Output the (X, Y) coordinate of the center of the cell containing the given text.  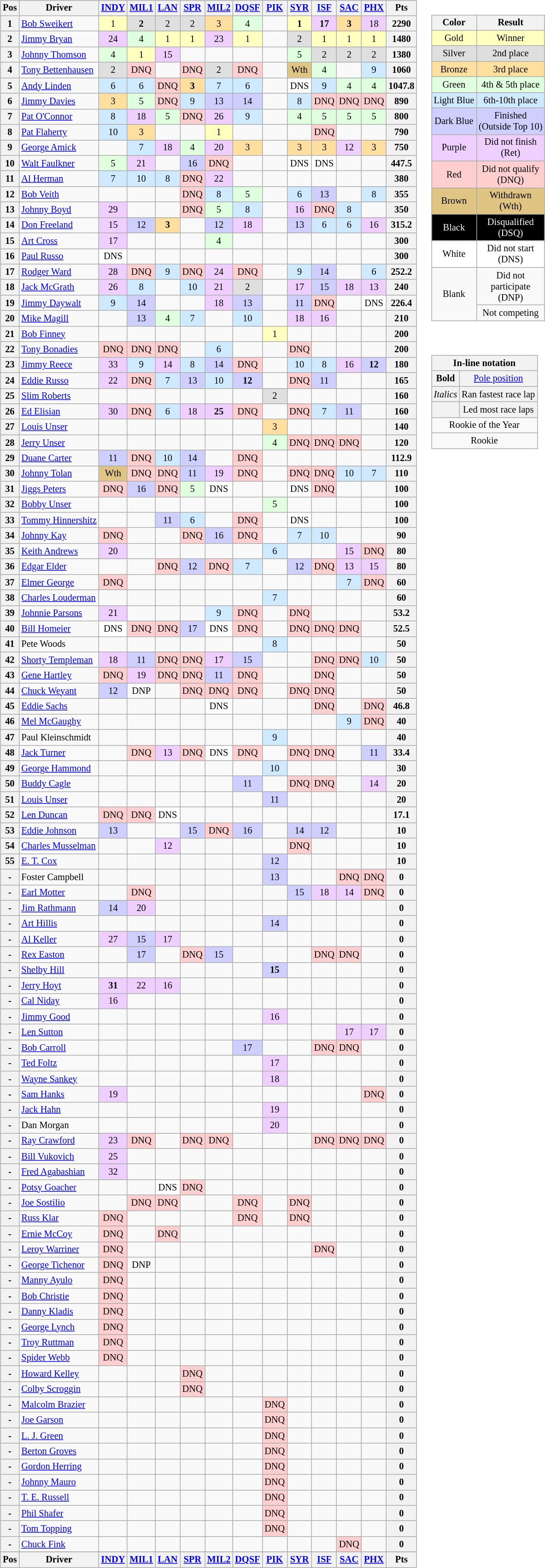
Gordon Herring (59, 1467)
Withdrawn(Wth) (510, 201)
252.2 (401, 272)
Bronze (454, 69)
Chuck Weyant (59, 691)
Duane Carter (59, 458)
Red (454, 174)
51 (10, 799)
Dan Morgan (59, 1125)
Johnnie Parsons (59, 613)
Art Cross (59, 241)
Johnny Kay (59, 536)
315.2 (401, 225)
Finished(Outside Top 10) (510, 121)
Russ Klar (59, 1219)
Eddie Sachs (59, 706)
Troy Ruttman (59, 1343)
800 (401, 117)
Pat Flaherty (59, 132)
Charles Musselman (59, 846)
Rodger Ward (59, 272)
George Tichenor (59, 1265)
Johnny Boyd (59, 210)
Len Sutton (59, 1032)
Bob Sweikert (59, 24)
Bob Christie (59, 1296)
Pole position (498, 379)
Eddie Russo (59, 380)
Not competing (510, 313)
55 (10, 862)
17.1 (401, 815)
Pete Woods (59, 645)
Foster Campbell (59, 877)
Ran fastest race lap (498, 394)
Berton Groves (59, 1451)
42 (10, 660)
240 (401, 287)
Did not finish(Ret) (510, 148)
Earl Motter (59, 893)
White (454, 254)
1380 (401, 55)
45 (10, 706)
Disqualified(DSQ) (510, 228)
T. E. Russell (59, 1498)
790 (401, 132)
E. T. Cox (59, 862)
36 (10, 567)
Jack McGrath (59, 287)
Jiggs Peters (59, 489)
Len Duncan (59, 815)
Elmer George (59, 582)
Jack Turner (59, 753)
George Lynch (59, 1327)
210 (401, 319)
Manny Ayulo (59, 1280)
Potsy Goacher (59, 1188)
120 (401, 443)
L. J. Green (59, 1436)
Chuck Fink (59, 1544)
Tommy Hinnershitz (59, 520)
Pat O'Connor (59, 117)
Did notparticipate(DNP) (510, 286)
Jerry Unser (59, 443)
Joe Garson (59, 1420)
Jerry Hoyt (59, 986)
Rex Easton (59, 955)
George Hammond (59, 769)
Edgar Elder (59, 567)
226.4 (401, 303)
Silver (454, 53)
180 (401, 365)
43 (10, 675)
George Amick (59, 148)
49 (10, 769)
47 (10, 737)
165 (401, 380)
Al Herman (59, 179)
1480 (401, 39)
Paul Russo (59, 256)
Did not start(DNS) (510, 254)
Green (454, 85)
Bob Veith (59, 195)
Tom Topping (59, 1529)
Cal Niday (59, 1001)
Eddie Johnson (59, 830)
890 (401, 101)
Dark Blue (454, 121)
Sam Hanks (59, 1095)
4th & 5th place (510, 85)
Jack Hahn (59, 1110)
1047.8 (401, 86)
Charles Louderman (59, 598)
380 (401, 179)
Purple (454, 148)
Ernie McCoy (59, 1234)
750 (401, 148)
3rd place (510, 69)
Light Blue (454, 100)
Mel McGaughy (59, 722)
140 (401, 427)
Joe Sostilio (59, 1203)
Keith Andrews (59, 551)
Art Hillis (59, 923)
Spider Webb (59, 1358)
41 (10, 645)
Phil Shafer (59, 1513)
39 (10, 613)
Rookie (485, 441)
90 (401, 536)
110 (401, 473)
Jimmy Bryan (59, 39)
112.9 (401, 458)
2290 (401, 24)
Shorty Templeman (59, 660)
Rookie of the Year (485, 425)
Black (454, 228)
Johnny Thomson (59, 55)
54 (10, 846)
Did not qualify(DNQ) (510, 174)
In-line notation (485, 363)
Andy Linden (59, 86)
53.2 (401, 613)
Don Freeland (59, 225)
Bill Vukovich (59, 1156)
355 (401, 195)
Al Keller (59, 939)
Bill Homeier (59, 629)
Fred Agabashian (59, 1172)
Johnny Mauro (59, 1482)
Blank (454, 294)
52 (10, 815)
44 (10, 691)
46.8 (401, 706)
Ed Elisian (59, 412)
Howard Kelley (59, 1373)
Bobby Unser (59, 505)
Bob Finney (59, 334)
Shelby Hill (59, 970)
35 (10, 551)
Jimmy Davies (59, 101)
447.5 (401, 163)
Gold (454, 38)
Italics (446, 394)
Bob Carroll (59, 1048)
350 (401, 210)
48 (10, 753)
Danny Kladis (59, 1312)
Leroy Warriner (59, 1249)
Colby Scroggin (59, 1389)
Wayne Sankey (59, 1079)
Result (510, 23)
38 (10, 598)
Jimmy Daywalt (59, 303)
Mike Magill (59, 319)
Color (454, 23)
Ray Crawford (59, 1141)
52.5 (401, 629)
33.4 (401, 753)
Jimmy Reece (59, 365)
46 (10, 722)
Gene Hartley (59, 675)
37 (10, 582)
Walt Faulkner (59, 163)
Winner (510, 38)
Bold (446, 379)
53 (10, 830)
Slim Roberts (59, 396)
Malcolm Brazier (59, 1405)
Led most race laps (498, 410)
Johnny Tolan (59, 473)
1060 (401, 70)
Paul Kleinschmidt (59, 737)
Tony Bonadies (59, 349)
Buddy Cagle (59, 784)
34 (10, 536)
Jim Rathmann (59, 908)
Brown (454, 201)
Tony Bettenhausen (59, 70)
6th-10th place (510, 100)
Jimmy Good (59, 1017)
Ted Foltz (59, 1063)
2nd place (510, 53)
